Provide the [X, Y] coordinate of the cell's center where the given text is located.  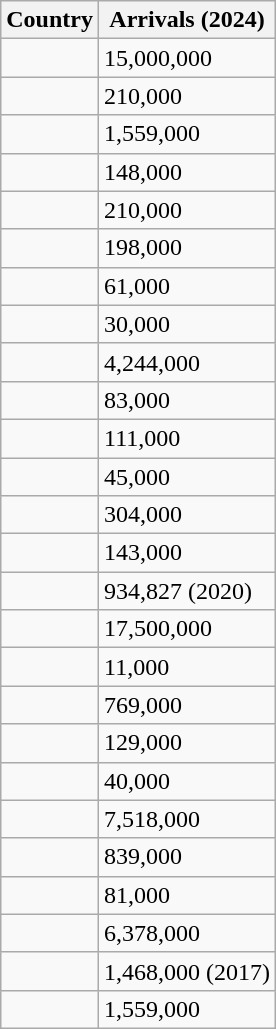
839,000 [186, 857]
1,468,000 (2017) [186, 971]
4,244,000 [186, 362]
40,000 [186, 781]
11,000 [186, 667]
111,000 [186, 438]
934,827 (2020) [186, 591]
17,500,000 [186, 629]
30,000 [186, 324]
81,000 [186, 895]
45,000 [186, 477]
7,518,000 [186, 819]
15,000,000 [186, 58]
Country [50, 20]
83,000 [186, 400]
Arrivals (2024) [186, 20]
61,000 [186, 286]
129,000 [186, 743]
769,000 [186, 705]
198,000 [186, 248]
143,000 [186, 553]
6,378,000 [186, 933]
148,000 [186, 172]
304,000 [186, 515]
